Output the (X, Y) coordinate of the center of the cell containing the given text.  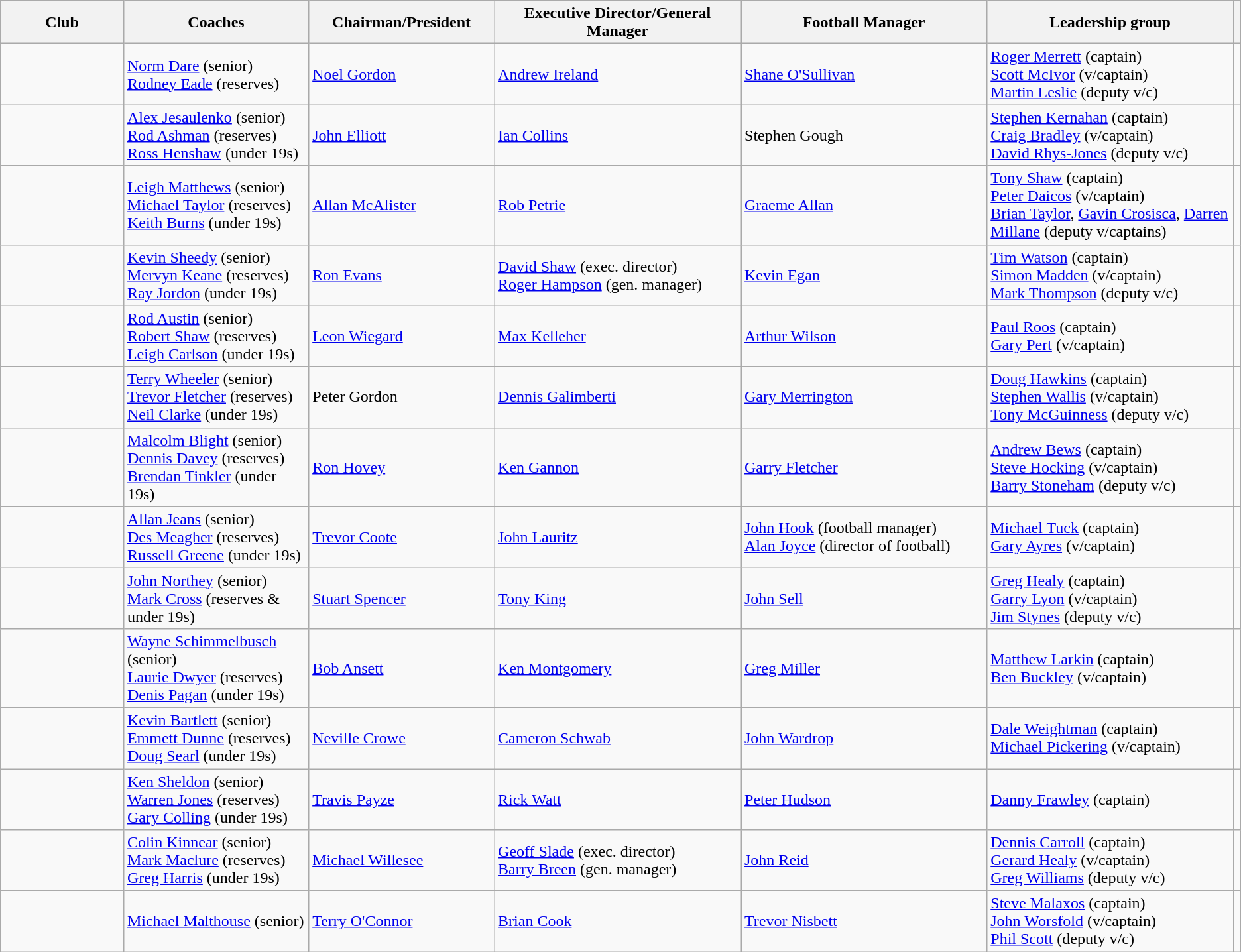
John Hook (football manager) Alan Joyce (director of football) (864, 537)
Peter Gordon (402, 397)
Dennis Galimberti (618, 397)
Kevin Sheedy (senior) Mervyn Keane (reserves) Ray Jordon (under 19s) (216, 275)
Tim Watson (captain) Simon Madden (v/captain) Mark Thompson (deputy v/c) (1110, 275)
Ken Gannon (618, 467)
Greg Miller (864, 668)
Max Kelleher (618, 336)
Rob Petrie (618, 206)
Ken Montgomery (618, 668)
Leon Wiegard (402, 336)
Colin Kinnear (senior) Mark Maclure (reserves) Greg Harris (under 19s) (216, 861)
Leadership group (1110, 23)
Michael Willesee (402, 861)
Coaches (216, 23)
Dennis Carroll (captain) Gerard Healy (v/captain) Greg Williams (deputy v/c) (1110, 861)
Paul Roos (captain) Gary Pert (v/captain) (1110, 336)
Michael Tuck (captain) Gary Ayres (v/captain) (1110, 537)
Tony King (618, 598)
Stephen Gough (864, 135)
Geoff Slade (exec. director) Barry Breen (gen. manager) (618, 861)
Terry O'Connor (402, 922)
Norm Dare (senior) Rodney Eade (reserves) (216, 74)
Rick Watt (618, 800)
Steve Malaxos (captain)John Worsfold (v/captain)Phil Scott (deputy v/c) (1110, 922)
John Reid (864, 861)
Executive Director/General Manager (618, 23)
Roger Merrett (captain) Scott McIvor (v/captain) Martin Leslie (deputy v/c) (1110, 74)
Club (62, 23)
Travis Payze (402, 800)
Ian Collins (618, 135)
Arthur Wilson (864, 336)
John Lauritz (618, 537)
Garry Fletcher (864, 467)
Football Manager (864, 23)
Stephen Kernahan (captain) Craig Bradley (v/captain) David Rhys-Jones (deputy v/c) (1110, 135)
Andrew Bews (captain) Steve Hocking (v/captain) Barry Stoneham (deputy v/c) (1110, 467)
Stuart Spencer (402, 598)
Greg Healy (captain) Garry Lyon (v/captain) Jim Stynes (deputy v/c) (1110, 598)
Graeme Allan (864, 206)
Cameron Schwab (618, 738)
Trevor Coote (402, 537)
Rod Austin (senior) Robert Shaw (reserves) Leigh Carlson (under 19s) (216, 336)
Gary Merrington (864, 397)
Ken Sheldon (senior) Warren Jones (reserves) Gary Colling (under 19s) (216, 800)
Allan Jeans (senior) Des Meagher (reserves) Russell Greene (under 19s) (216, 537)
Kevin Egan (864, 275)
John Northey (senior) Mark Cross (reserves & under 19s) (216, 598)
Doug Hawkins (captain) Stephen Wallis (v/captain) Tony McGuinness (deputy v/c) (1110, 397)
Allan McAlister (402, 206)
Peter Hudson (864, 800)
Michael Malthouse (senior) (216, 922)
John Wardrop (864, 738)
John Sell (864, 598)
Alex Jesaulenko (senior) Rod Ashman (reserves) Ross Henshaw (under 19s) (216, 135)
John Elliott (402, 135)
Dale Weightman (captain)Michael Pickering (v/captain) (1110, 738)
Shane O'Sullivan (864, 74)
Trevor Nisbett (864, 922)
David Shaw (exec. director) Roger Hampson (gen. manager) (618, 275)
Ron Hovey (402, 467)
Wayne Schimmelbusch (senior) Laurie Dwyer (reserves) Denis Pagan (under 19s) (216, 668)
Chairman/President (402, 23)
Danny Frawley (captain) (1110, 800)
Ron Evans (402, 275)
Bob Ansett (402, 668)
Andrew Ireland (618, 74)
Kevin Bartlett (senior) Emmett Dunne (reserves)Doug Searl (under 19s) (216, 738)
Malcolm Blight (senior) Dennis Davey (reserves) Brendan Tinkler (under 19s) (216, 467)
Brian Cook (618, 922)
Neville Crowe (402, 738)
Noel Gordon (402, 74)
Matthew Larkin (captain) Ben Buckley (v/captain) (1110, 668)
Terry Wheeler (senior) Trevor Fletcher (reserves) Neil Clarke (under 19s) (216, 397)
Tony Shaw (captain) Peter Daicos (v/captain) Brian Taylor, Gavin Crosisca, Darren Millane (deputy v/captains) (1110, 206)
Leigh Matthews (senior) Michael Taylor (reserves) Keith Burns (under 19s) (216, 206)
